Search for the cell housing the specified text and yield its (x, y) center coordinate. 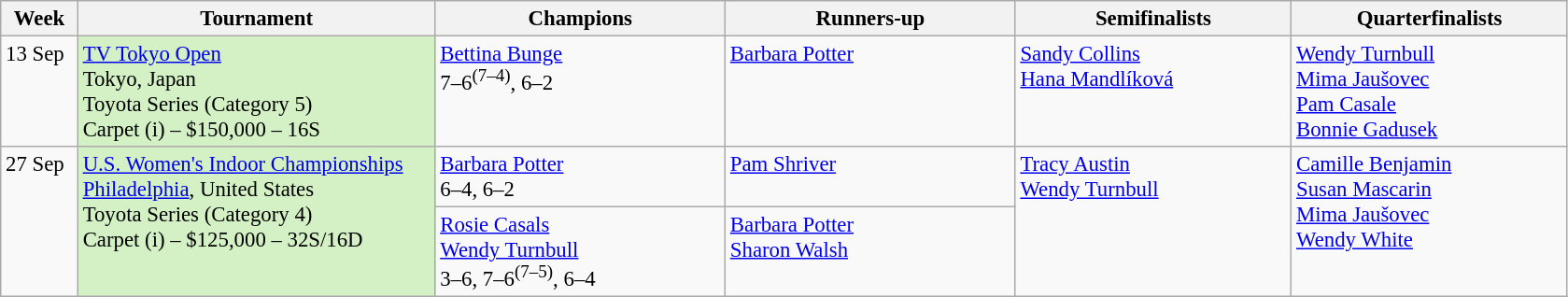
Quarterfinalists (1430, 19)
Sandy Collins Hana Mandlíková (1153, 92)
Week (39, 19)
Barbara Potter (870, 92)
Barbara Potter 6–4, 6–2 (581, 177)
U.S. Women's Indoor Championships Philadelphia, United StatesToyota Series (Category 4)Carpet (i) – $125,000 – 32S/16D (256, 222)
Bettina Bunge7–6(7–4), 6–2 (581, 92)
27 Sep (39, 222)
13 Sep (39, 92)
Semifinalists (1153, 19)
Camille Benjamin Susan Mascarin Mima Jaušovec Wendy White (1430, 222)
Tracy Austin Wendy Turnbull (1153, 222)
Champions (581, 19)
Pam Shriver (870, 177)
Rosie Casals Wendy Turnbull 3–6, 7–6(7–5), 6–4 (581, 252)
Tournament (256, 19)
Wendy Turnbull Mima Jaušovec Pam Casale Bonnie Gadusek (1430, 92)
Runners-up (870, 19)
Barbara Potter Sharon Walsh (870, 252)
TV Tokyo Open Tokyo, Japan Toyota Series (Category 5)Carpet (i) – $150,000 – 16S (256, 92)
